Extract the (x, y) coordinate from the center of the cell holding the provided text.  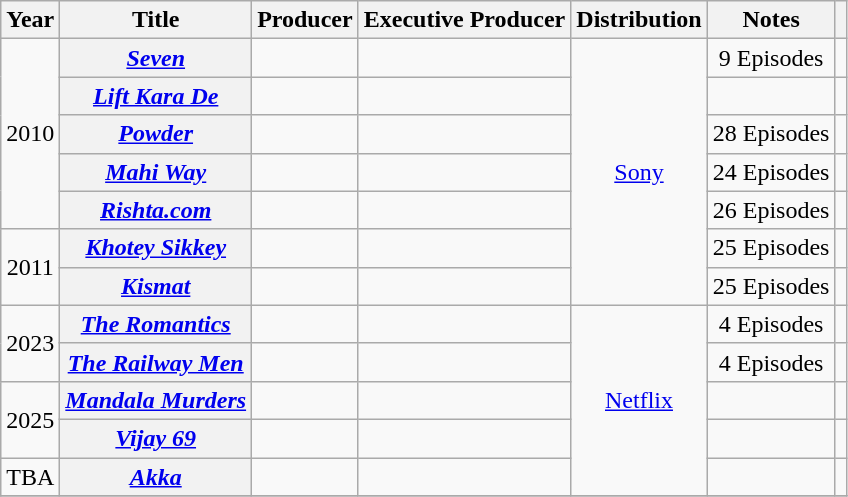
Khotey Sikkey (156, 248)
2011 (30, 267)
Vijay 69 (156, 438)
Title (156, 20)
Producer (306, 20)
Netflix (639, 400)
Mandala Murders (156, 400)
Seven (156, 58)
Rishta.com (156, 210)
The Railway Men (156, 362)
Lift Kara De (156, 96)
Sony (639, 172)
The Romantics (156, 324)
24 Episodes (771, 172)
2023 (30, 343)
9 Episodes (771, 58)
Mahi Way (156, 172)
28 Episodes (771, 134)
Powder (156, 134)
TBA (30, 477)
26 Episodes (771, 210)
Notes (771, 20)
Executive Producer (464, 20)
Akka (156, 477)
Distribution (639, 20)
2025 (30, 419)
Kismat (156, 286)
2010 (30, 134)
Year (30, 20)
